For the text-containing cell, return its midpoint in (X, Y) coordinate format. 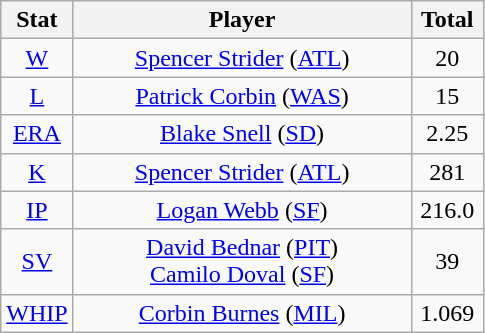
1.069 (447, 313)
SV (37, 262)
David Bednar (PIT)Camilo Doval (SF) (242, 262)
Blake Snell (SD) (242, 134)
20 (447, 58)
216.0 (447, 210)
K (37, 172)
2.25 (447, 134)
Stat (37, 20)
W (37, 58)
Corbin Burnes (MIL) (242, 313)
WHIP (37, 313)
Logan Webb (SF) (242, 210)
Total (447, 20)
ERA (37, 134)
15 (447, 96)
Player (242, 20)
IP (37, 210)
Patrick Corbin (WAS) (242, 96)
L (37, 96)
281 (447, 172)
39 (447, 262)
